Find where the given text appears and provide that cell's center as (x, y) coordinate. 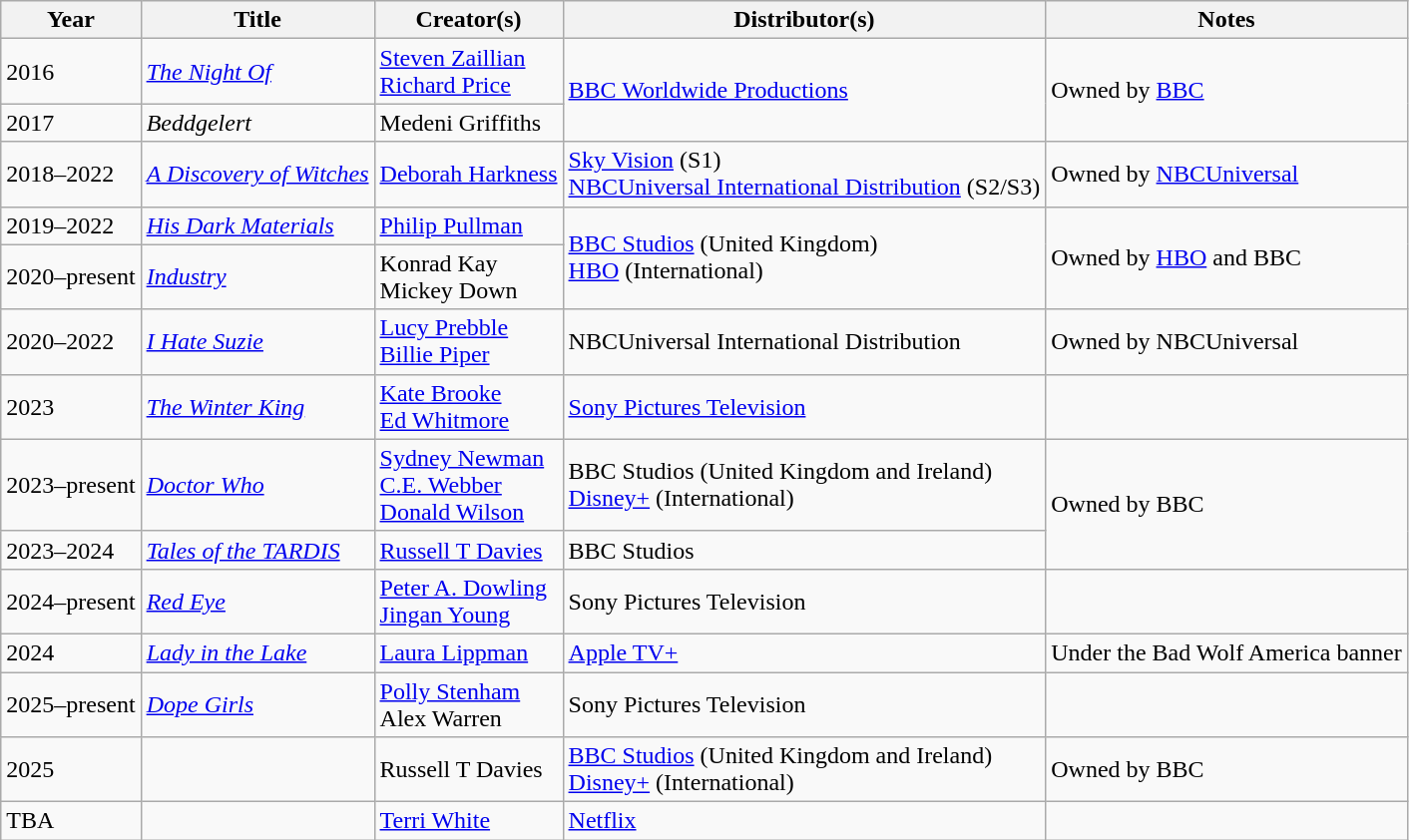
A Discovery of Witches (257, 174)
His Dark Materials (257, 225)
2023–2024 (71, 550)
Red Eye (257, 601)
Medeni Griffiths (469, 123)
BBC Worldwide Productions (804, 90)
2024 (71, 652)
Dope Girls (257, 704)
2019–2022 (71, 225)
2023–present (71, 485)
2020–present (71, 277)
The Winter King (257, 407)
BBC Studios (United Kingdom and Ireland) Disney+ (International) (804, 485)
Konrad KayMickey Down (469, 277)
BBC Studios (804, 550)
2018–2022 (71, 174)
Distributor(s) (804, 20)
Peter A. Dowling Jingan Young (469, 601)
Beddgelert (257, 123)
I Hate Suzie (257, 341)
Apple TV+ (804, 652)
Lucy PrebbleBillie Piper (469, 341)
Sydney NewmanC.E. WebberDonald Wilson (469, 485)
The Night Of (257, 72)
2016 (71, 72)
NBCUniversal International Distribution (804, 341)
Polly Stenham Alex Warren (469, 704)
BBC Studios (United Kingdom)HBO (International) (804, 257)
Doctor Who (257, 485)
2024–present (71, 601)
Industry (257, 277)
Terri White (469, 821)
Netflix (804, 821)
2017 (71, 123)
BBC Studios (United Kingdom and Ireland)Disney+ (International) (804, 770)
Under the Bad Wolf America banner (1227, 652)
Lady in the Lake (257, 652)
Owned by HBO and BBC (1227, 257)
Sky Vision (S1)NBCUniversal International Distribution (S2/S3) (804, 174)
Creator(s) (469, 20)
Philip Pullman (469, 225)
Title (257, 20)
Laura Lippman (469, 652)
TBA (71, 821)
2020–2022 (71, 341)
2023 (71, 407)
Year (71, 20)
Deborah Harkness (469, 174)
Steven ZaillianRichard Price (469, 72)
Tales of the TARDIS (257, 550)
Kate Brooke Ed Whitmore (469, 407)
Notes (1227, 20)
2025 (71, 770)
2025–present (71, 704)
